From the cell containing the given text, extract its center point as (x, y) coordinate. 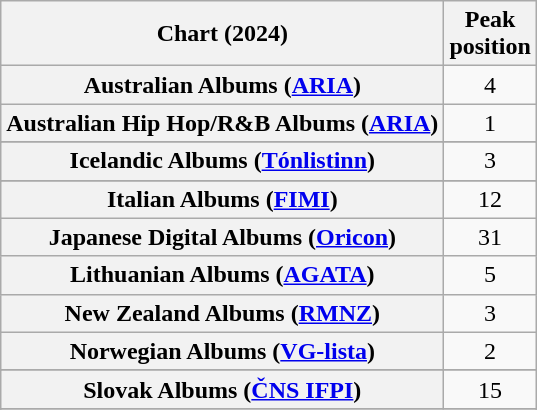
Italian Albums (FIMI) (222, 199)
Norwegian Albums (VG-lista) (222, 351)
Chart (2024) (222, 34)
12 (490, 199)
4 (490, 85)
31 (490, 237)
Slovak Albums (ČNS IFPI) (222, 389)
New Zealand Albums (RMNZ) (222, 313)
Lithuanian Albums (AGATA) (222, 275)
Peakposition (490, 34)
2 (490, 351)
Australian Albums (ARIA) (222, 85)
Icelandic Albums (Tónlistinn) (222, 161)
5 (490, 275)
Australian Hip Hop/R&B Albums (ARIA) (222, 123)
15 (490, 389)
1 (490, 123)
Japanese Digital Albums (Oricon) (222, 237)
